Identify which cell holds the provided text, then report its (x, y) central coordinate. 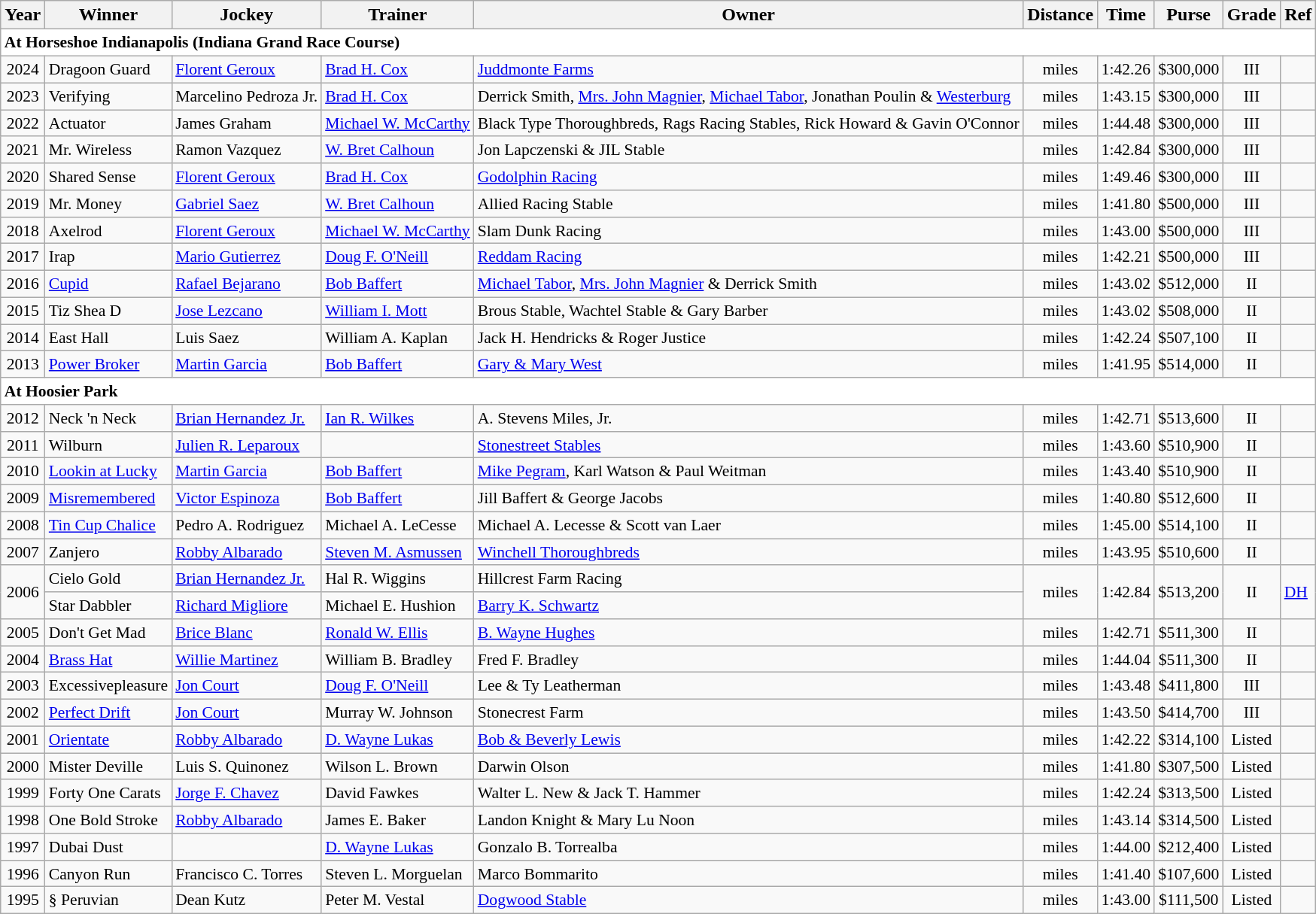
1997 (23, 847)
Godolphin Racing (749, 177)
Perfect Drift (108, 712)
Brous Stable, Wachtel Stable & Gary Barber (749, 311)
Reddam Racing (749, 257)
Owner (749, 15)
$514,100 (1189, 525)
Dragoon Guard (108, 69)
Brass Hat (108, 659)
Canyon Run (108, 873)
Year (23, 15)
$513,200 (1189, 591)
2016 (23, 284)
$111,500 (1189, 900)
Dubai Dust (108, 847)
1:41.40 (1126, 873)
Jorge F. Chavez (247, 793)
2006 (23, 591)
Verifying (108, 96)
Victor Espinoza (247, 498)
2004 (23, 659)
Gabriel Saez (247, 204)
Steven L. Morguelan (397, 873)
Neck 'n Neck (108, 418)
Stonestreet Stables (749, 445)
Gary & Mary West (749, 364)
1:44.04 (1126, 659)
Pedro A. Rodriguez (247, 525)
Trainer (397, 15)
Zanjero (108, 552)
Michael E. Hushion (397, 606)
2021 (23, 150)
Ronald W. Ellis (397, 633)
$107,600 (1189, 873)
At Horseshoe Indianapolis (Indiana Grand Race Course) (658, 43)
Actuator (108, 123)
Juddmonte Farms (749, 69)
Fred F. Bradley (749, 659)
$514,000 (1189, 364)
Derrick Smith, Mrs. John Magnier, Michael Tabor, Jonathan Poulin & Westerburg (749, 96)
Darwin Olson (749, 767)
2009 (23, 498)
Tiz Shea D (108, 311)
$212,400 (1189, 847)
Slam Dunk Racing (749, 230)
$513,600 (1189, 418)
$512,600 (1189, 498)
Jill Baffert & George Jacobs (749, 498)
$307,500 (1189, 767)
Black Type Thoroughbreds, Rags Racing Stables, Rick Howard & Gavin O'Connor (749, 123)
Luis S. Quinonez (247, 767)
Misremembered (108, 498)
James E. Baker (397, 820)
Jockey (247, 15)
Lee & Ty Leatherman (749, 686)
Dogwood Stable (749, 900)
Francisco C. Torres (247, 873)
William B. Bradley (397, 659)
1:40.80 (1126, 498)
DH (1299, 591)
A. Stevens Miles, Jr. (749, 418)
2005 (23, 633)
Shared Sense (108, 177)
$512,000 (1189, 284)
Mario Gutierrez (247, 257)
2017 (23, 257)
2001 (23, 739)
$314,500 (1189, 820)
Mister Deville (108, 767)
1:44.48 (1126, 123)
Hillcrest Farm Racing (749, 578)
§ Peruvian (108, 900)
Jack H. Hendricks & Roger Justice (749, 338)
Mr. Wireless (108, 150)
Ian R. Wilkes (397, 418)
Wilburn (108, 445)
Murray W. Johnson (397, 712)
Stonecrest Farm (749, 712)
1:43.60 (1126, 445)
1998 (23, 820)
Jose Lezcano (247, 311)
1:42.26 (1126, 69)
2012 (23, 418)
Marco Bommarito (749, 873)
Forty One Carats (108, 793)
2013 (23, 364)
Dean Kutz (247, 900)
Richard Migliore (247, 606)
1:49.46 (1126, 177)
1:41.95 (1126, 364)
Michael A. LeCesse (397, 525)
Excessivepleasure (108, 686)
Mike Pegram, Karl Watson & Paul Weitman (749, 472)
B. Wayne Hughes (749, 633)
2011 (23, 445)
Hal R. Wiggins (397, 578)
Bob & Beverly Lewis (749, 739)
2014 (23, 338)
Axelrod (108, 230)
Allied Racing Stable (749, 204)
Landon Knight & Mary Lu Noon (749, 820)
Luis Saez (247, 338)
East Hall (108, 338)
$314,100 (1189, 739)
Barry K. Schwartz (749, 606)
1996 (23, 873)
Willie Martinez (247, 659)
Mr. Money (108, 204)
Marcelino Pedroza Jr. (247, 96)
2022 (23, 123)
Grade (1251, 15)
Star Dabbler (108, 606)
$510,600 (1189, 552)
David Fawkes (397, 793)
2019 (23, 204)
1:43.95 (1126, 552)
Ref (1299, 15)
Cupid (108, 284)
1:43.40 (1126, 472)
Power Broker (108, 364)
Winchell Thoroughbreds (749, 552)
1:45.00 (1126, 525)
1:43.50 (1126, 712)
$507,100 (1189, 338)
Rafael Bejarano (247, 284)
Distance (1061, 15)
William A. Kaplan (397, 338)
Peter M. Vestal (397, 900)
Jon Lapczenski & JIL Stable (749, 150)
1999 (23, 793)
Michael Tabor, Mrs. John Magnier & Derrick Smith (749, 284)
James Graham (247, 123)
Ramon Vazquez (247, 150)
2002 (23, 712)
Orientate (108, 739)
2010 (23, 472)
1995 (23, 900)
2023 (23, 96)
Michael A. Lecesse & Scott van Laer (749, 525)
$508,000 (1189, 311)
1:44.00 (1126, 847)
1:42.21 (1126, 257)
$411,800 (1189, 686)
2024 (23, 69)
2007 (23, 552)
2015 (23, 311)
Tin Cup Chalice (108, 525)
William I. Mott (397, 311)
Winner (108, 15)
Cielo Gold (108, 578)
2000 (23, 767)
2008 (23, 525)
Gonzalo B. Torrealba (749, 847)
Walter L. New & Jack T. Hammer (749, 793)
At Hoosier Park (658, 391)
Brice Blanc (247, 633)
Julien R. Leparoux (247, 445)
$414,700 (1189, 712)
1:43.48 (1126, 686)
Don't Get Mad (108, 633)
2018 (23, 230)
Irap (108, 257)
Time (1126, 15)
One Bold Stroke (108, 820)
Purse (1189, 15)
2003 (23, 686)
1:42.22 (1126, 739)
Wilson L. Brown (397, 767)
1:43.15 (1126, 96)
1:43.14 (1126, 820)
Lookin at Lucky (108, 472)
2020 (23, 177)
$313,500 (1189, 793)
Steven M. Asmussen (397, 552)
